Identify which cell holds the provided text, then report its [X, Y] central coordinate. 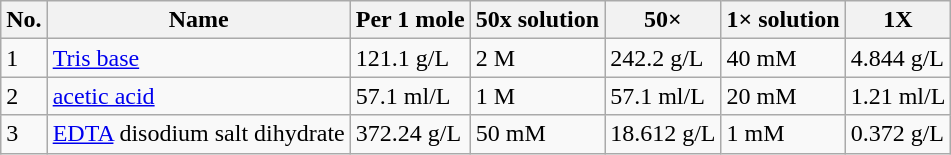
1 mM [783, 134]
acetic acid [198, 96]
Name [198, 20]
372.24 g/L [410, 134]
242.2 g/L [663, 58]
Per 1 mole [410, 20]
2 [24, 96]
No. [24, 20]
121.1 g/L [410, 58]
50 mM [537, 134]
20 mM [783, 96]
EDTA disodium salt dihydrate [198, 134]
1 [24, 58]
Tris base [198, 58]
18.612 g/L [663, 134]
3 [24, 134]
4.844 g/L [898, 58]
40 mM [783, 58]
50x solution [537, 20]
1× solution [783, 20]
1X [898, 20]
1.21 ml/L [898, 96]
0.372 g/L [898, 134]
50× [663, 20]
2 M [537, 58]
1 M [537, 96]
